Locate the cell with the specified text and output its (x, y) center coordinate. 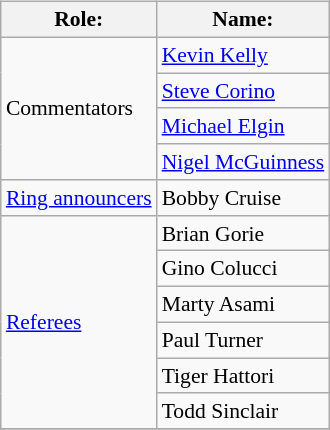
Todd Sinclair (244, 411)
Ring announcers (79, 198)
Marty Asami (244, 305)
Paul Turner (244, 340)
Michael Elgin (244, 126)
Tiger Hattori (244, 376)
Bobby Cruise (244, 198)
Nigel McGuinness (244, 162)
Gino Colucci (244, 269)
Kevin Kelly (244, 55)
Commentators (79, 108)
Referees (79, 322)
Role: (79, 20)
Steve Corino (244, 91)
Name: (244, 20)
Brian Gorie (244, 233)
